Return [X, Y] of the center of cell containing provided text 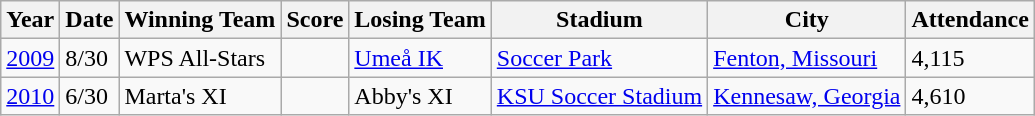
City [807, 20]
Year [30, 20]
Marta's XI [200, 96]
Winning Team [200, 20]
6/30 [90, 96]
Date [90, 20]
Losing Team [420, 20]
2010 [30, 96]
Kennesaw, Georgia [807, 96]
4,115 [970, 58]
WPS All-Stars [200, 58]
Stadium [599, 20]
2009 [30, 58]
KSU Soccer Stadium [599, 96]
Attendance [970, 20]
Umeå IK [420, 58]
Abby's XI [420, 96]
Soccer Park [599, 58]
8/30 [90, 58]
Fenton, Missouri [807, 58]
Score [315, 20]
4,610 [970, 96]
